Pinpoint the cell where the given text exists, returning its (X, Y) midpoint coordinate. 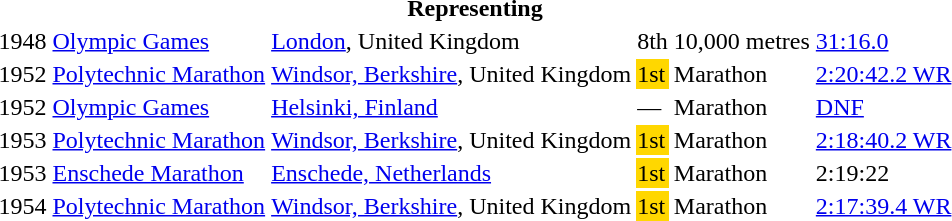
Enschede, Netherlands (452, 173)
8th (653, 41)
Enschede Marathon (159, 173)
10,000 metres (742, 41)
Helsinki, Finland (452, 107)
— (653, 107)
London, United Kingdom (452, 41)
